Determine the [X, Y] coordinate at the center of the cell enclosing the given text.  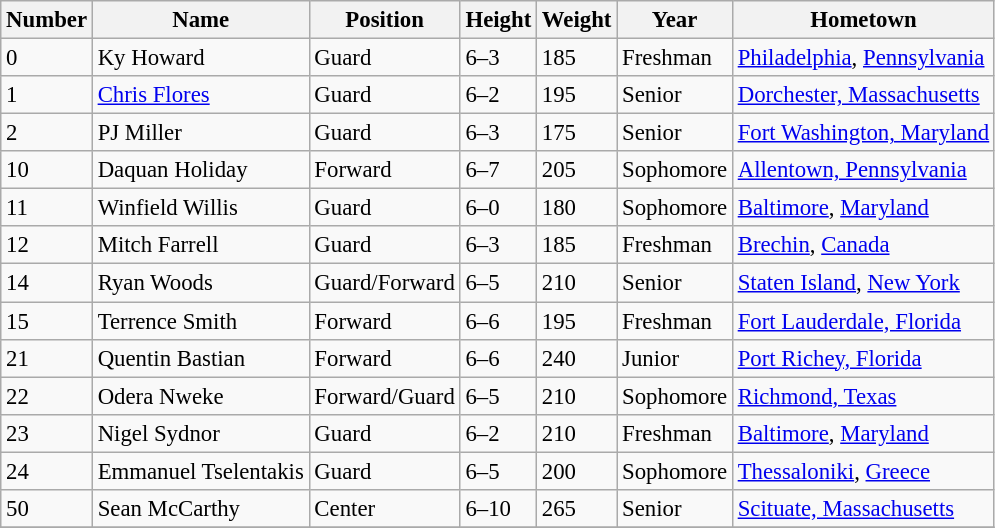
1 [47, 95]
Brechin, Canada [863, 245]
PJ Miller [200, 133]
0 [47, 58]
Chris Flores [200, 95]
2 [47, 133]
50 [47, 509]
22 [47, 396]
200 [577, 471]
Quentin Bastian [200, 358]
Richmond, Texas [863, 396]
6–0 [498, 208]
Forward/Guard [384, 396]
Mitch Farrell [200, 245]
Dorchester, Massachusetts [863, 95]
Name [200, 20]
23 [47, 433]
Terrence Smith [200, 321]
Year [675, 20]
Daquan Holiday [200, 170]
Port Richey, Florida [863, 358]
Philadelphia, Pennsylvania [863, 58]
14 [47, 283]
Position [384, 20]
24 [47, 471]
Thessaloniki, Greece [863, 471]
205 [577, 170]
Hometown [863, 20]
12 [47, 245]
Ky Howard [200, 58]
10 [47, 170]
Allentown, Pennsylvania [863, 170]
Emmanuel Tselentakis [200, 471]
175 [577, 133]
Height [498, 20]
265 [577, 509]
Winfield Willis [200, 208]
Junior [675, 358]
21 [47, 358]
Fort Lauderdale, Florida [863, 321]
240 [577, 358]
Staten Island, New York [863, 283]
Odera Nweke [200, 396]
Fort Washington, Maryland [863, 133]
Nigel Sydnor [200, 433]
Weight [577, 20]
11 [47, 208]
Ryan Woods [200, 283]
6–7 [498, 170]
Number [47, 20]
Guard/Forward [384, 283]
15 [47, 321]
Center [384, 509]
180 [577, 208]
Scituate, Massachusetts [863, 509]
6–10 [498, 509]
Sean McCarthy [200, 509]
